Capture the cell that displays the provided text and extract its (X, Y) central coordinate. 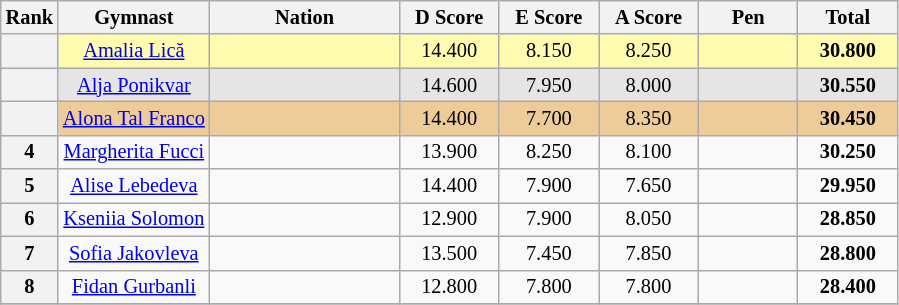
Alja Ponikvar (134, 85)
Nation (305, 17)
28.400 (848, 287)
Fidan Gurbanli (134, 287)
13.500 (449, 253)
30.800 (848, 51)
Sofia Jakovleva (134, 253)
Amalia Lică (134, 51)
8.150 (549, 51)
Margherita Fucci (134, 152)
7.950 (549, 85)
Rank (30, 17)
8.050 (649, 219)
7.700 (549, 118)
Pen (748, 17)
E Score (549, 17)
Alise Lebedeva (134, 186)
7.450 (549, 253)
29.950 (848, 186)
8.100 (649, 152)
30.250 (848, 152)
A Score (649, 17)
13.900 (449, 152)
Alona Tal Franco (134, 118)
8.000 (649, 85)
8 (30, 287)
30.450 (848, 118)
30.550 (848, 85)
14.600 (449, 85)
28.850 (848, 219)
12.800 (449, 287)
7.650 (649, 186)
5 (30, 186)
Gymnast (134, 17)
7.850 (649, 253)
6 (30, 219)
8.350 (649, 118)
12.900 (449, 219)
7 (30, 253)
28.800 (848, 253)
Total (848, 17)
4 (30, 152)
D Score (449, 17)
Kseniia Solomon (134, 219)
